Find where the given text appears and provide that cell's center as [X, Y] coordinate. 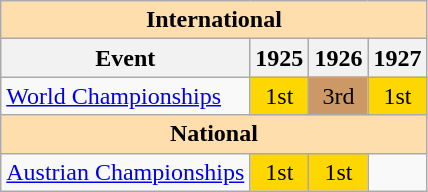
1925 [280, 58]
Austrian Championships [126, 172]
World Championships [126, 96]
3rd [338, 96]
International [214, 20]
1927 [398, 58]
National [214, 134]
Event [126, 58]
1926 [338, 58]
